Identify which cell holds the provided text, then report its (X, Y) central coordinate. 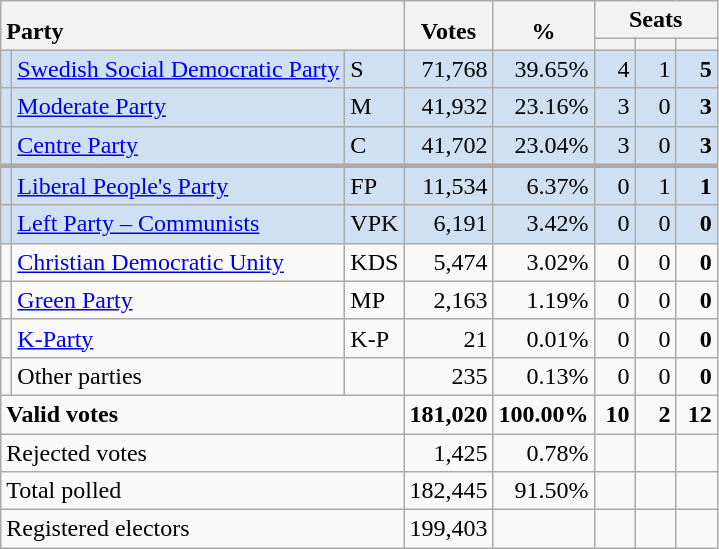
MP (374, 300)
Seats (656, 20)
% (544, 26)
Rejected votes (202, 453)
0.01% (544, 338)
Registered electors (202, 529)
11,534 (448, 186)
41,932 (448, 107)
4 (614, 69)
1,425 (448, 453)
Left Party – Communists (178, 224)
39.65% (544, 69)
Party (202, 26)
3.02% (544, 262)
Moderate Party (178, 107)
12 (696, 414)
Valid votes (202, 414)
5,474 (448, 262)
91.50% (544, 491)
M (374, 107)
2,163 (448, 300)
3.42% (544, 224)
235 (448, 376)
VPK (374, 224)
Green Party (178, 300)
Total polled (202, 491)
6.37% (544, 186)
KDS (374, 262)
Votes (448, 26)
23.16% (544, 107)
Centre Party (178, 146)
71,768 (448, 69)
K-P (374, 338)
182,445 (448, 491)
0.13% (544, 376)
10 (614, 414)
1.19% (544, 300)
181,020 (448, 414)
199,403 (448, 529)
21 (448, 338)
5 (696, 69)
Swedish Social Democratic Party (178, 69)
23.04% (544, 146)
41,702 (448, 146)
0.78% (544, 453)
FP (374, 186)
Other parties (178, 376)
C (374, 146)
Liberal People's Party (178, 186)
S (374, 69)
Christian Democratic Unity (178, 262)
6,191 (448, 224)
K-Party (178, 338)
2 (656, 414)
100.00% (544, 414)
